Find where the given text appears and provide that cell's center as [X, Y] coordinate. 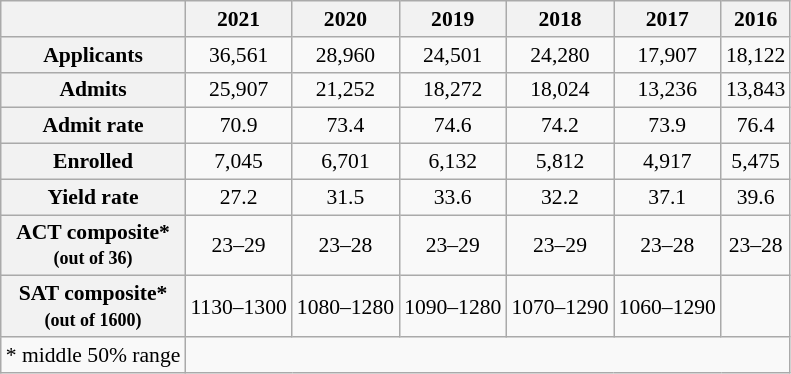
33.6 [452, 197]
73.9 [668, 126]
74.6 [452, 126]
6,701 [346, 161]
2018 [560, 19]
1080–1280 [346, 306]
21,252 [346, 90]
1060–1290 [668, 306]
Enrolled [94, 161]
5,475 [756, 161]
76.4 [756, 126]
39.6 [756, 197]
13,843 [756, 90]
SAT composite*(out of 1600) [94, 306]
* middle 50% range [94, 355]
36,561 [238, 54]
1090–1280 [452, 306]
6,132 [452, 161]
4,917 [668, 161]
18,024 [560, 90]
Applicants [94, 54]
28,960 [346, 54]
74.2 [560, 126]
13,236 [668, 90]
31.5 [346, 197]
37.1 [668, 197]
1130–1300 [238, 306]
2019 [452, 19]
18,122 [756, 54]
5,812 [560, 161]
2021 [238, 19]
24,280 [560, 54]
Admit rate [94, 126]
ACT composite*(out of 36) [94, 244]
73.4 [346, 126]
17,907 [668, 54]
2016 [756, 19]
2020 [346, 19]
7,045 [238, 161]
24,501 [452, 54]
25,907 [238, 90]
Yield rate [94, 197]
70.9 [238, 126]
2017 [668, 19]
32.2 [560, 197]
1070–1290 [560, 306]
18,272 [452, 90]
27.2 [238, 197]
Admits [94, 90]
